Locate the cell with the specified text and output its (x, y) center coordinate. 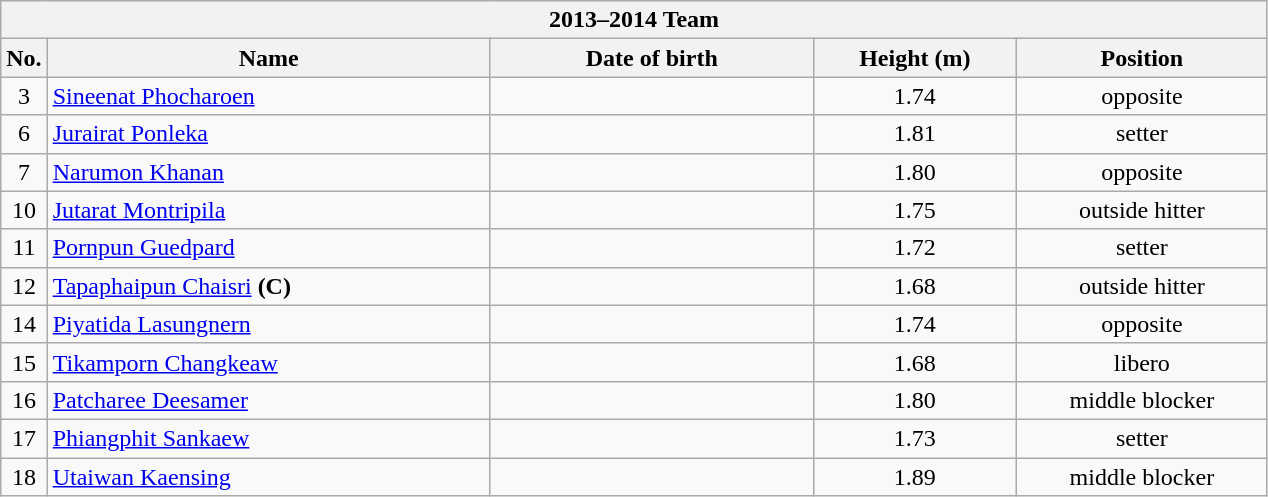
Tapaphaipun Chaisri (C) (268, 286)
Utaiwan Kaensing (268, 477)
libero (1142, 362)
Date of birth (652, 58)
12 (24, 286)
10 (24, 210)
14 (24, 324)
6 (24, 134)
Phiangphit Sankaew (268, 438)
Tikamporn Changkeaw (268, 362)
1.89 (914, 477)
Patcharee Deesamer (268, 400)
15 (24, 362)
Position (1142, 58)
2013–2014 Team (634, 20)
1.75 (914, 210)
Piyatida Lasungnern (268, 324)
1.72 (914, 248)
Height (m) (914, 58)
Jutarat Montripila (268, 210)
Pornpun Guedpard (268, 248)
Jurairat Ponleka (268, 134)
No. (24, 58)
7 (24, 172)
Sineenat Phocharoen (268, 96)
17 (24, 438)
11 (24, 248)
1.73 (914, 438)
3 (24, 96)
Name (268, 58)
1.81 (914, 134)
18 (24, 477)
16 (24, 400)
Narumon Khanan (268, 172)
